Detect which cell encompasses the target text, then output its (x, y) center coordinate. 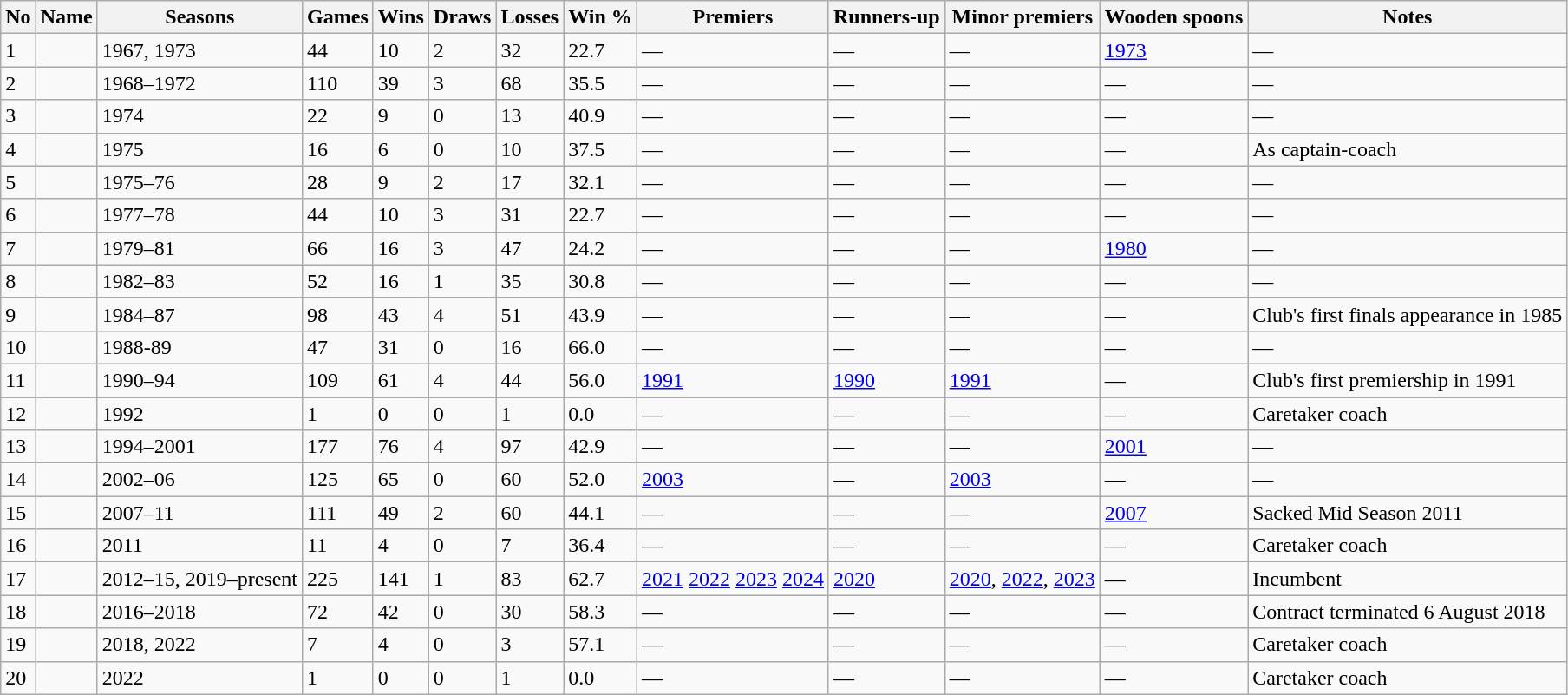
35 (530, 281)
Name (66, 17)
42 (401, 612)
52 (338, 281)
1988-89 (199, 347)
Draws (462, 17)
28 (338, 182)
As captain-coach (1408, 149)
141 (401, 579)
2001 (1173, 447)
44.1 (600, 513)
2012–15, 2019–present (199, 579)
18 (18, 612)
24.2 (600, 248)
51 (530, 314)
2020 (886, 579)
1967, 1973 (199, 50)
43 (401, 314)
2021 2022 2023 2024 (732, 579)
61 (401, 380)
Notes (1408, 17)
32 (530, 50)
30.8 (600, 281)
Minor premiers (1022, 17)
2020, 2022, 2023 (1022, 579)
15 (18, 513)
2007–11 (199, 513)
2016–2018 (199, 612)
Wooden spoons (1173, 17)
Incumbent (1408, 579)
109 (338, 380)
1992 (199, 414)
1975 (199, 149)
2018, 2022 (199, 645)
8 (18, 281)
1968–1972 (199, 83)
14 (18, 480)
66.0 (600, 347)
225 (338, 579)
68 (530, 83)
1980 (1173, 248)
58.3 (600, 612)
2022 (199, 678)
35.5 (600, 83)
22 (338, 116)
19 (18, 645)
Runners-up (886, 17)
Seasons (199, 17)
62.7 (600, 579)
1990–94 (199, 380)
49 (401, 513)
Club's first premiership in 1991 (1408, 380)
32.1 (600, 182)
30 (530, 612)
2002–06 (199, 480)
66 (338, 248)
1982–83 (199, 281)
1977–78 (199, 215)
177 (338, 447)
43.9 (600, 314)
76 (401, 447)
36.4 (600, 546)
12 (18, 414)
1974 (199, 116)
Wins (401, 17)
39 (401, 83)
52.0 (600, 480)
65 (401, 480)
2011 (199, 546)
1975–76 (199, 182)
125 (338, 480)
56.0 (600, 380)
42.9 (600, 447)
57.1 (600, 645)
72 (338, 612)
Sacked Mid Season 2011 (1408, 513)
83 (530, 579)
Club's first finals appearance in 1985 (1408, 314)
Losses (530, 17)
2007 (1173, 513)
Win % (600, 17)
37.5 (600, 149)
Games (338, 17)
111 (338, 513)
20 (18, 678)
1984–87 (199, 314)
110 (338, 83)
98 (338, 314)
1990 (886, 380)
1979–81 (199, 248)
No (18, 17)
97 (530, 447)
1973 (1173, 50)
40.9 (600, 116)
Contract terminated 6 August 2018 (1408, 612)
5 (18, 182)
Premiers (732, 17)
1994–2001 (199, 447)
